Determine the [X, Y] coordinate at the center of the cell enclosing the given text.  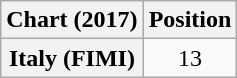
13 [190, 58]
Chart (2017) [72, 20]
Italy (FIMI) [72, 58]
Position [190, 20]
